Find where the given text appears and provide that cell's center as (x, y) coordinate. 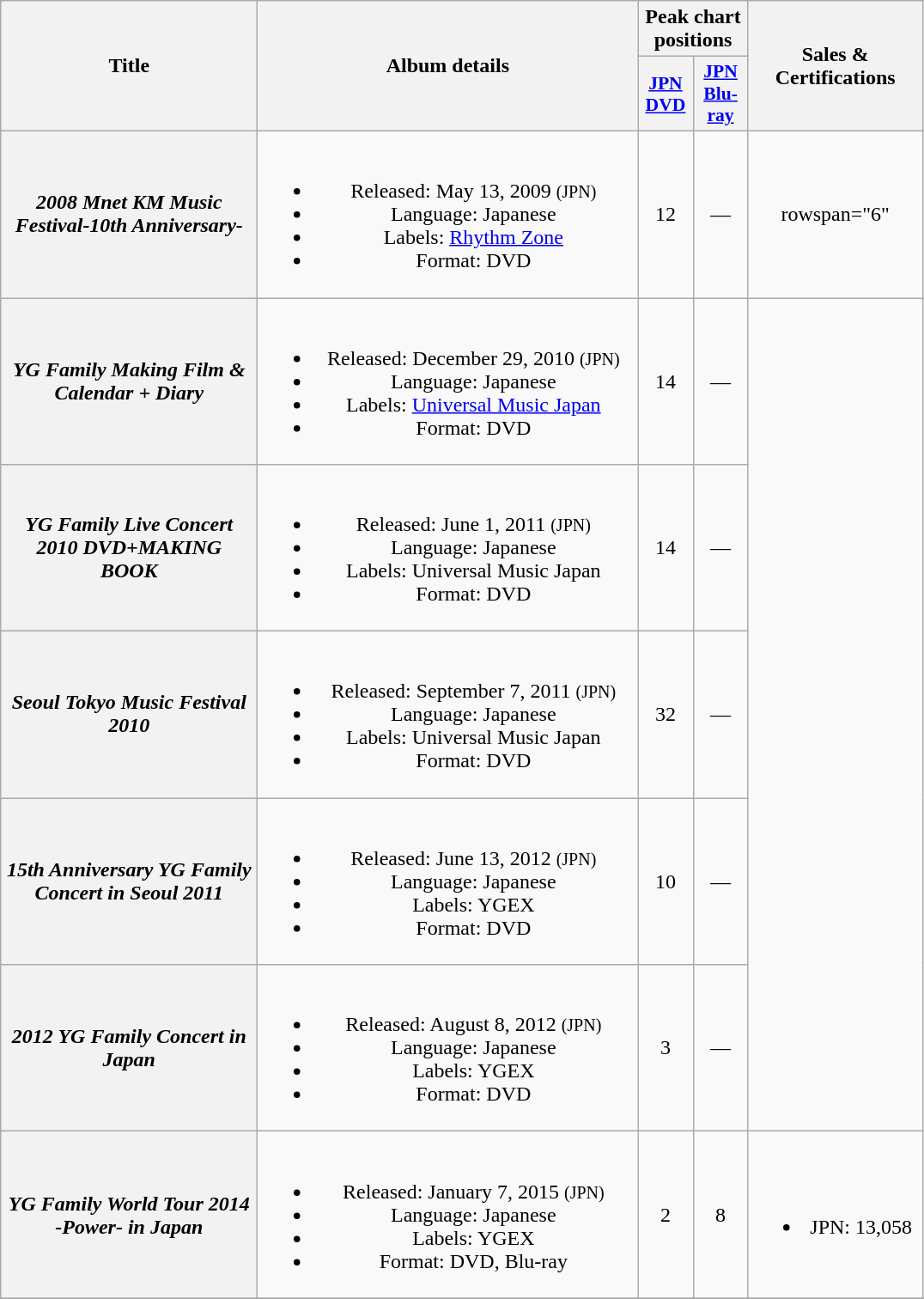
YG Family Making Film & Calendar + Diary (129, 381)
JPNBlu-ray (720, 95)
Released: May 13, 2009 (JPN)Language: JapaneseLabels: Rhythm ZoneFormat: DVD (448, 214)
Peak chart positions (693, 29)
Title (129, 66)
YG Family Live Concert 2010 DVD+MAKING BOOK (129, 548)
rowspan="6" (835, 214)
Released: January 7, 2015 (JPN)Language: JapaneseLabels: YGEXFormat: DVD, Blu-ray (448, 1215)
8 (720, 1215)
Released: June 1, 2011 (JPN)Language: JapaneseLabels: Universal Music JapanFormat: DVD (448, 548)
15th Anniversary YG Family Concert in Seoul 2011 (129, 881)
JPNDVD (666, 95)
2012 YG Family Concert in Japan (129, 1048)
Released: June 13, 2012 (JPN)Language: JapaneseLabels: YGEXFormat: DVD (448, 881)
JPN: 13,058 (835, 1215)
2 (666, 1215)
3 (666, 1048)
32 (666, 715)
Sales & Certifications (835, 66)
Released: September 7, 2011 (JPN)Language: JapaneseLabels: Universal Music JapanFormat: DVD (448, 715)
Released: August 8, 2012 (JPN)Language: JapaneseLabels: YGEXFormat: DVD (448, 1048)
Released: December 29, 2010 (JPN)Language: JapaneseLabels: Universal Music JapanFormat: DVD (448, 381)
YG Family World Tour 2014 -Power- in Japan (129, 1215)
2008 Mnet KM Music Festival-10th Anniversary- (129, 214)
12 (666, 214)
Seoul Tokyo Music Festival 2010 (129, 715)
Album details (448, 66)
10 (666, 881)
